Pinpoint the cell where the given text exists, returning its [X, Y] midpoint coordinate. 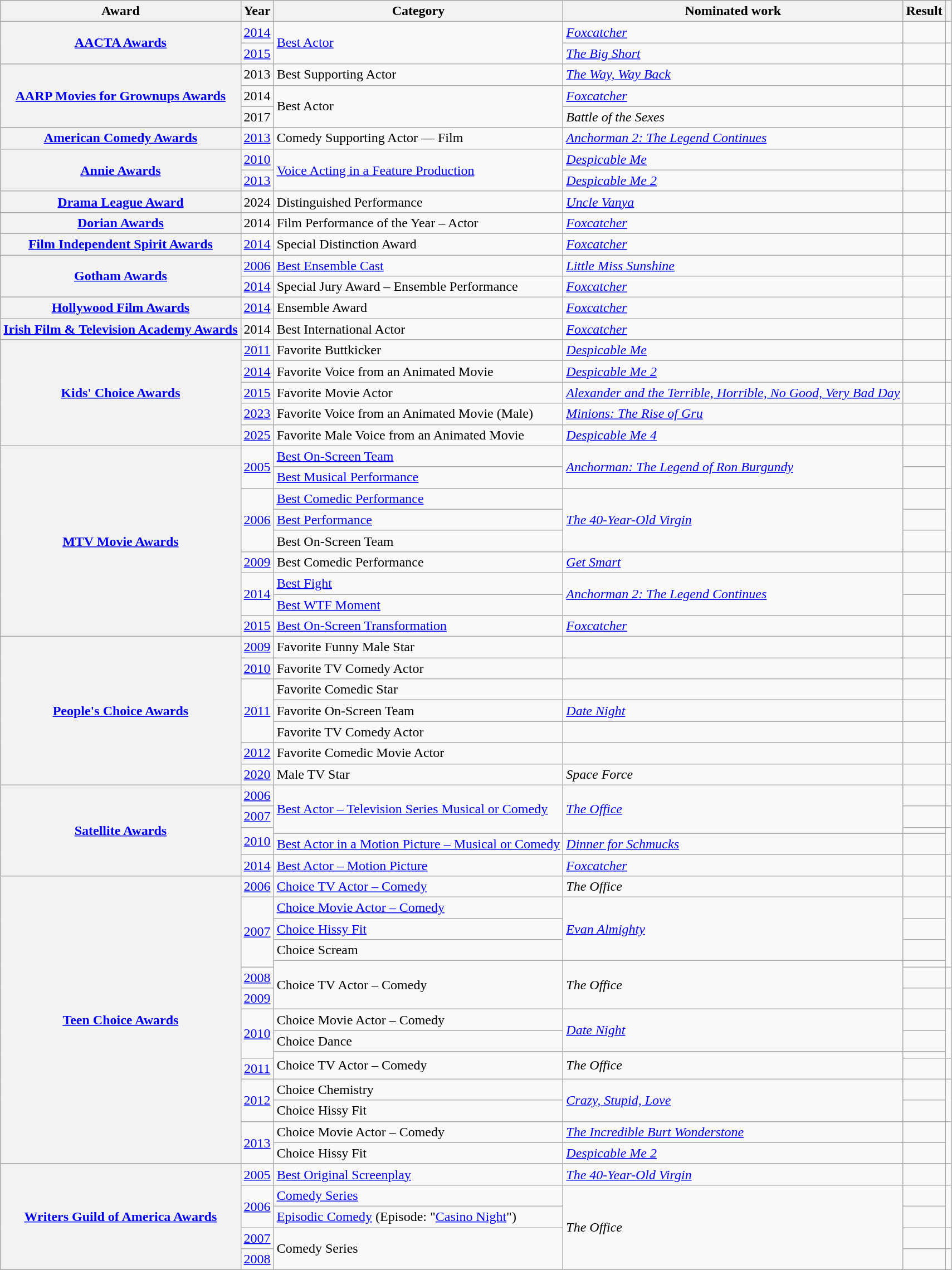
Best On-Screen Transformation [418, 626]
Award [120, 11]
Favorite Voice from an Animated Movie (Male) [418, 414]
Nominated work [733, 11]
Get Smart [733, 562]
Space Force [733, 774]
American Comedy Awards [120, 138]
Best Fight [418, 583]
Crazy, Stupid, Love [733, 1100]
Category [418, 11]
The Incredible Burt Wonderstone [733, 1132]
Kids' Choice Awards [120, 393]
AARP Movies for Grownups Awards [120, 96]
Best Original Screenplay [418, 1174]
Best Ensemble Cast [418, 266]
The Big Short [733, 53]
MTV Movie Awards [120, 541]
Dorian Awards [120, 223]
Favorite Buttkicker [418, 350]
Favorite Comedic Movie Actor [418, 753]
Favorite On-Screen Team [418, 711]
2025 [257, 435]
Ensemble Award [418, 308]
Minions: The Rise of Gru [733, 414]
Favorite Male Voice from an Animated Movie [418, 435]
Year [257, 11]
Best Actor – Motion Picture [418, 865]
Best Supporting Actor [418, 75]
Best Actor – Television Series Musical or Comedy [418, 809]
2017 [257, 117]
Despicable Me 4 [733, 435]
Result [924, 11]
Anchorman: The Legend of Ron Burgundy [733, 467]
Favorite Voice from an Animated Movie [418, 372]
Teen Choice Awards [120, 1019]
Best Performance [418, 520]
Gotham Awards [120, 276]
Annie Awards [120, 170]
Favorite Funny Male Star [418, 647]
Best Actor in a Motion Picture – Musical or Comedy [418, 844]
Choice Chemistry [418, 1090]
Uncle Vanya [733, 202]
Battle of the Sexes [733, 117]
Distinguished Performance [418, 202]
Favorite Comedic Star [418, 690]
Satellite Awards [120, 830]
Little Miss Sunshine [733, 266]
Film Performance of the Year – Actor [418, 223]
Hollywood Film Awards [120, 308]
Drama League Award [120, 202]
Writers Guild of America Awards [120, 1217]
2020 [257, 774]
Dinner for Schmucks [733, 844]
Best WTF Moment [418, 604]
2023 [257, 414]
Irish Film & Television Academy Awards [120, 329]
Choice Dance [418, 1041]
Choice Scream [418, 950]
2024 [257, 202]
Male TV Star [418, 774]
Special Jury Award – Ensemble Performance [418, 287]
Special Distinction Award [418, 244]
Best International Actor [418, 329]
Film Independent Spirit Awards [120, 244]
AACTA Awards [120, 43]
Favorite Movie Actor [418, 393]
Episodic Comedy (Episode: "Casino Night") [418, 1217]
Evan Almighty [733, 929]
The Way, Way Back [733, 75]
Voice Acting in a Feature Production [418, 170]
Alexander and the Terrible, Horrible, No Good, Very Bad Day [733, 393]
People's Choice Awards [120, 711]
Best Musical Performance [418, 477]
Comedy Supporting Actor — Film [418, 138]
